Output the [x, y] coordinate of the center of the cell containing the given text.  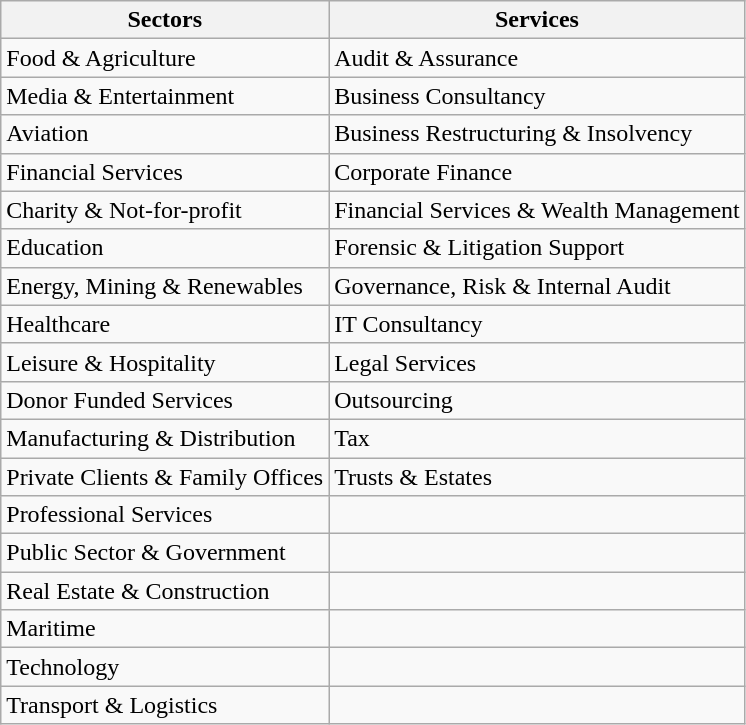
Media & Entertainment [165, 96]
Legal Services [538, 362]
Financial Services [165, 172]
Public Sector & Government [165, 553]
Technology [165, 667]
Financial Services & Wealth Management [538, 210]
Education [165, 248]
Services [538, 20]
Professional Services [165, 515]
Donor Funded Services [165, 400]
Trusts & Estates [538, 477]
Business Restructuring & Insolvency [538, 134]
Private Clients & Family Offices [165, 477]
Sectors [165, 20]
Governance, Risk & Internal Audit [538, 286]
IT Consultancy [538, 324]
Forensic & Litigation Support [538, 248]
Energy, Mining & Renewables [165, 286]
Leisure & Hospitality [165, 362]
Transport & Logistics [165, 705]
Healthcare [165, 324]
Maritime [165, 629]
Charity & Not-for-profit [165, 210]
Audit & Assurance [538, 58]
Corporate Finance [538, 172]
Business Consultancy [538, 96]
Aviation [165, 134]
Real Estate & Construction [165, 591]
Food & Agriculture [165, 58]
Tax [538, 438]
Manufacturing & Distribution [165, 438]
Outsourcing [538, 400]
